Locate the cell with the specified text and output its (x, y) center coordinate. 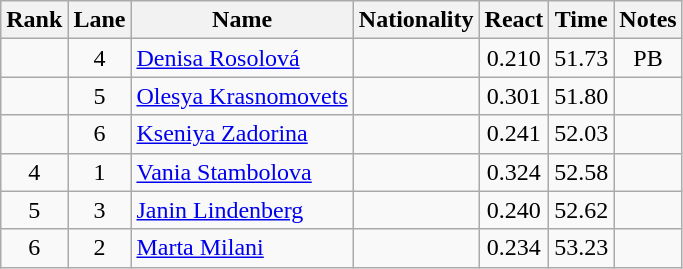
52.58 (582, 172)
Marta Milani (242, 248)
52.03 (582, 134)
3 (100, 210)
Vania Stambolova (242, 172)
0.210 (514, 58)
51.73 (582, 58)
0.301 (514, 96)
0.241 (514, 134)
Denisa Rosolová (242, 58)
51.80 (582, 96)
React (514, 20)
PB (648, 58)
0.324 (514, 172)
0.240 (514, 210)
Rank (34, 20)
Janin Lindenberg (242, 210)
Nationality (416, 20)
52.62 (582, 210)
1 (100, 172)
Time (582, 20)
2 (100, 248)
Olesya Krasnomovets (242, 96)
Notes (648, 20)
Lane (100, 20)
53.23 (582, 248)
Kseniya Zadorina (242, 134)
0.234 (514, 248)
Name (242, 20)
